For the text-containing cell, return its midpoint in [x, y] coordinate format. 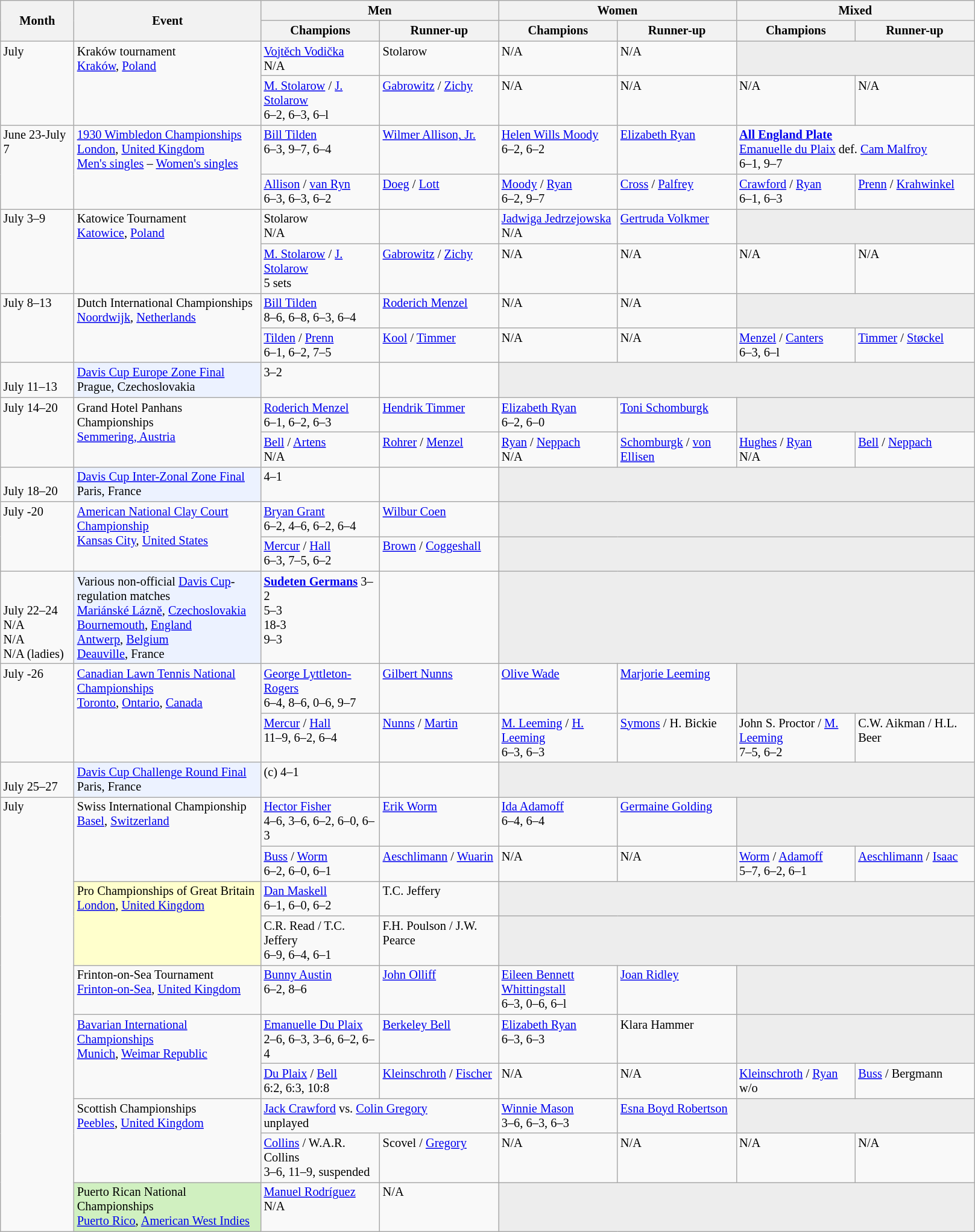
July 14–20 [37, 432]
Women [617, 10]
Helen Wills Moody6–2, 6–2 [558, 150]
Germaine Golding [677, 821]
Scovel / Gregory [439, 1158]
Ida Adamoff6–4, 6–4 [558, 821]
Worm / Adamoff5–7, 6–2, 6–1 [796, 864]
Davis Cup Challenge Round FinalParis, France [168, 780]
Gertruda Volkmer [677, 226]
Olive Wade [558, 688]
July 25–27 [37, 780]
C.W. Aikman / H.L. Beer [914, 738]
Dutch International ChampionshipsNoordwijk, Netherlands [168, 328]
1930 Wimbledon ChampionshipsLondon, United KingdomMen's singles – Women's singles [168, 166]
Buss / Worm6–2, 6–0, 6–1 [321, 864]
Buss / Bergmann [914, 1081]
Crawford / Ryan6–1, 6–3 [796, 192]
July -20 [37, 537]
Mercur / Hall6–3, 7–5, 6–2 [321, 554]
Kool / Timmer [439, 345]
July 18–20 [37, 484]
Swiss International ChampionshipBasel, Switzerland [168, 838]
Kraków tournamentKraków, Poland [168, 83]
Katowice TournamentKatowice, Poland [168, 251]
Hughes / RyanN/A [796, 449]
Marjorie Leeming [677, 688]
Emanuelle Du Plaix2–6, 6–3, 3–6, 6–2, 6–4 [321, 1039]
Nunns / Martin [439, 738]
Jadwiga JedrzejowskaN/A [558, 226]
All England Plate Emanuelle du Plaix def. Cam Malfroy6–1, 9–7 [855, 150]
M. Leeming / H. Leeming6–3, 6–3 [558, 738]
July 8–13 [37, 328]
Gilbert Nunns [439, 688]
C.R. Read / T.C. Jeffery6–9, 6–4, 6–1 [321, 940]
Tilden / Prenn6–1, 6–2, 7–5 [321, 345]
Vojtěch VodičkaN/A [321, 58]
Mixed [855, 10]
Moody / Ryan6–2, 9–7 [558, 192]
Roderich Menzel [439, 311]
Bell / ArtensN/A [321, 449]
Event [168, 21]
John Olliff [439, 990]
Ryan / NeppachN/A [558, 449]
Kleinschroth / Ryanw/o [796, 1081]
Various non-official Davis Cup-regulation matchesMariánské Lázně, CzechoslovakiaBournemouth, EnglandAntwerp, BelgiumDeauville, France [168, 618]
M. Stolarow / J. Stolarow5 sets [321, 268]
Symons / H. Bickie [677, 738]
Schomburgk / von Ellisen [677, 449]
June 23-July 7 [37, 166]
Du Plaix / Bell6:2, 6:3, 10:8 [321, 1081]
Bavarian International ChampionshipsMunich, Weimar Republic [168, 1057]
Month [37, 21]
Roderich Menzel6–1, 6–2, 6–3 [321, 415]
July 22–24N/AN/AN/A (ladies) [37, 618]
Scottish ChampionshipsPeebles, United Kingdom [168, 1140]
Menzel / Canters6–3, 6–l [796, 345]
Aeschlimann / Wuarin [439, 864]
Elizabeth Ryan [677, 150]
Kleinschroth / Fischer [439, 1081]
Brown / Coggeshall [439, 554]
George Lyttleton-Rogers6–4, 8–6, 0–6, 9–7 [321, 688]
Mercur / Hall11–9, 6–2, 6–4 [321, 738]
Collins / W.A.R. Collins3–6, 11–9, suspended [321, 1158]
Wilmer Allison, Jr. [439, 150]
M. Stolarow / J. Stolarow6–2, 6–3, 6–l [321, 100]
Esna Boyd Robertson [677, 1116]
F.H. Poulson / J.W. Pearce [439, 940]
Puerto Rican National ChampionshipsPuerto Rico, American West Indies [168, 1207]
American National Clay Court ChampionshipKansas City, United States [168, 537]
Hector Fisher4–6, 3–6, 6–2, 6–0, 6–3 [321, 821]
Cross / Palfrey [677, 192]
Klara Hammer [677, 1039]
Davis Cup Europe Zone FinalPrague, Czechoslovakia [168, 380]
Bell / Neppach [914, 449]
Bunny Austin6–2, 8–6 [321, 990]
4–1 [321, 484]
Sudeten Germans 3–2 5–3 18-3 9–3 [321, 618]
Bill Tilden8–6, 6–8, 6–3, 6–4 [321, 311]
Joan Ridley [677, 990]
Doeg / Lott [439, 192]
Hendrik Timmer [439, 415]
Canadian Lawn Tennis National ChampionshipsToronto, Ontario, Canada [168, 713]
Pro Championships of Great BritainLondon, United Kingdom [168, 923]
Elizabeth Ryan6–2, 6–0 [558, 415]
July 3–9 [37, 251]
Davis Cup Inter-Zonal Zone FinalParis, France [168, 484]
Stolarow [439, 58]
Men [380, 10]
T.C. Jeffery [439, 899]
Bill Tilden6–3, 9–7, 6–4 [321, 150]
July -26 [37, 713]
John S. Proctor / M. Leeming7–5, 6–2 [796, 738]
StolarowN/A [321, 226]
(c) 4–1 [321, 780]
Aeschlimann / Isaac [914, 864]
Manuel RodríguezN/A [321, 1207]
Jack Crawford vs. Colin Gregoryunplayed [380, 1116]
Winnie Mason3–6, 6–3, 6–3 [558, 1116]
Allison / van Ryn6–3, 6–3, 6–2 [321, 192]
July 11–13 [37, 380]
Wilbur Coen [439, 519]
Timmer / Støckel [914, 345]
Erik Worm [439, 821]
Toni Schomburgk [677, 415]
Elizabeth Ryan6–3, 6–3 [558, 1039]
Berkeley Bell [439, 1039]
Bryan Grant6–2, 4–6, 6–2, 6–4 [321, 519]
Frinton-on-Sea TournamentFrinton-on-Sea, United Kingdom [168, 990]
Rohrer / Menzel [439, 449]
Grand Hotel Panhans ChampionshipsSemmering, Austria [168, 432]
3–2 [321, 380]
Prenn / Krahwinkel [914, 192]
Dan Maskell6–1, 6–0, 6–2 [321, 899]
Eileen Bennett Whittingstall6–3, 0–6, 6–l [558, 990]
